Return (X, Y) of the center of cell containing provided text 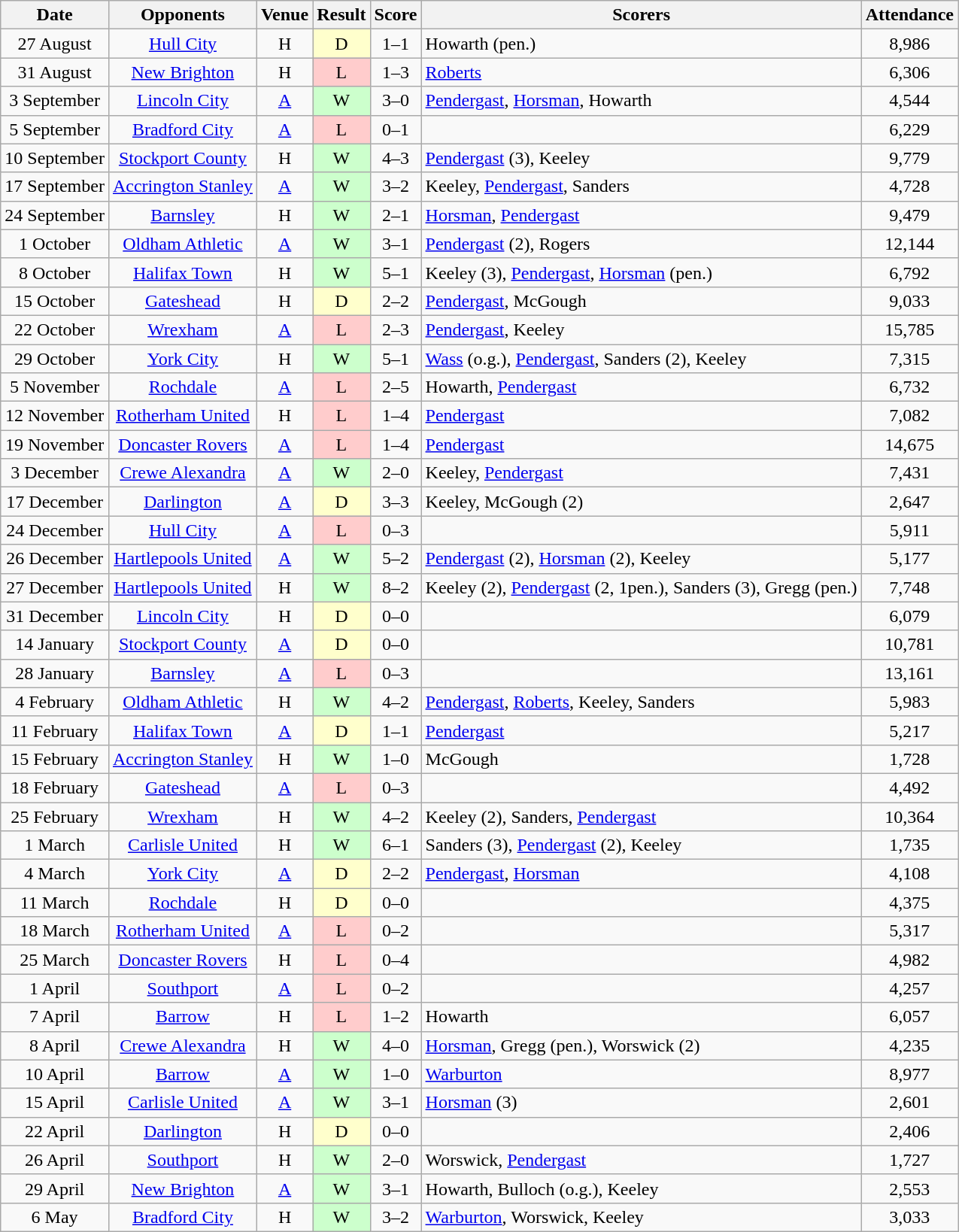
5,911 (909, 530)
7,082 (909, 416)
2,601 (909, 1103)
13,161 (909, 673)
8 October (55, 272)
6–1 (396, 845)
25 March (55, 960)
27 December (55, 587)
10,781 (909, 645)
Scorers (641, 15)
McGough (641, 759)
Pendergast, McGough (641, 301)
6,079 (909, 616)
Warburton (641, 1074)
6,732 (909, 387)
3,033 (909, 1217)
Attendance (909, 15)
Keeley (2), Sanders, Pendergast (641, 816)
10 September (55, 158)
8,986 (909, 44)
8–2 (396, 587)
4,375 (909, 903)
2–3 (396, 329)
7,431 (909, 473)
4–0 (396, 1045)
0–1 (396, 129)
1–2 (396, 1017)
29 October (55, 359)
31 December (55, 616)
4,728 (909, 187)
2,553 (909, 1188)
Keeley, McGough (2) (641, 502)
0–4 (396, 960)
4,257 (909, 988)
4,108 (909, 874)
8,977 (909, 1074)
3–0 (396, 101)
28 January (55, 673)
Keeley, Pendergast, Sanders (641, 187)
5,177 (909, 559)
1,735 (909, 845)
11 March (55, 903)
15 February (55, 759)
19 November (55, 445)
4 February (55, 702)
2–5 (396, 387)
22 April (55, 1131)
11 February (55, 730)
1,728 (909, 759)
22 October (55, 329)
6,229 (909, 129)
6,306 (909, 72)
5,983 (909, 702)
5 November (55, 387)
Pendergast, Horsman, Howarth (641, 101)
1 October (55, 244)
2–1 (396, 215)
Warburton, Worswick, Keeley (641, 1217)
14 January (55, 645)
12 November (55, 416)
5 September (55, 129)
15 April (55, 1103)
17 September (55, 187)
Keeley (3), Pendergast, Horsman (pen.) (641, 272)
Worswick, Pendergast (641, 1160)
Pendergast, Roberts, Keeley, Sanders (641, 702)
Pendergast (3), Keeley (641, 158)
10,364 (909, 816)
Pendergast (2), Rogers (641, 244)
Howarth, Bulloch (o.g.), Keeley (641, 1188)
27 August (55, 44)
7,315 (909, 359)
4–3 (396, 158)
Horsman (3) (641, 1103)
8 April (55, 1045)
5–2 (396, 559)
6,057 (909, 1017)
29 April (55, 1188)
3 September (55, 101)
1,727 (909, 1160)
26 December (55, 559)
2,406 (909, 1131)
10 April (55, 1074)
4 March (55, 874)
9,479 (909, 215)
15,785 (909, 329)
Score (396, 15)
18 February (55, 787)
Keeley, Pendergast (641, 473)
4,235 (909, 1045)
1–3 (396, 72)
24 September (55, 215)
1 March (55, 845)
18 March (55, 931)
Howarth, Pendergast (641, 387)
Horsman, Pendergast (641, 215)
Venue (284, 15)
Wass (o.g.), Pendergast, Sanders (2), Keeley (641, 359)
17 December (55, 502)
4,544 (909, 101)
5,217 (909, 730)
4,982 (909, 960)
2,647 (909, 502)
9,779 (909, 158)
5,317 (909, 931)
7 April (55, 1017)
Howarth (641, 1017)
Opponents (182, 15)
14,675 (909, 445)
6,792 (909, 272)
Keeley (2), Pendergast (2, 1pen.), Sanders (3), Gregg (pen.) (641, 587)
4,492 (909, 787)
Date (55, 15)
15 October (55, 301)
1 April (55, 988)
24 December (55, 530)
Pendergast, Horsman (641, 874)
25 February (55, 816)
3 December (55, 473)
6 May (55, 1217)
Horsman, Gregg (pen.), Worswick (2) (641, 1045)
31 August (55, 72)
Howarth (pen.) (641, 44)
3–3 (396, 502)
9,033 (909, 301)
Roberts (641, 72)
Pendergast (2), Horsman (2), Keeley (641, 559)
Sanders (3), Pendergast (2), Keeley (641, 845)
12,144 (909, 244)
Result (341, 15)
Pendergast, Keeley (641, 329)
26 April (55, 1160)
7,748 (909, 587)
